For the text-containing cell, return its midpoint in [X, Y] coordinate format. 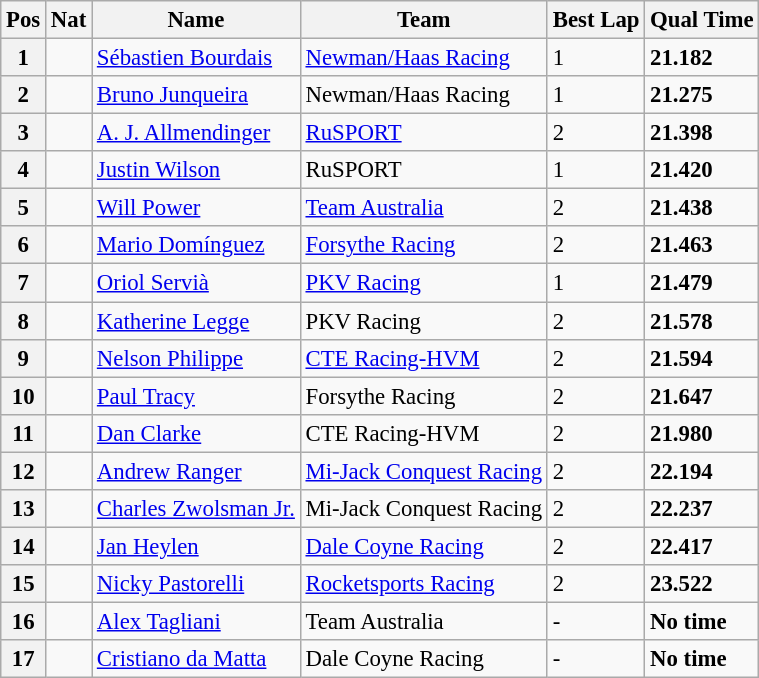
Will Power [196, 208]
9 [24, 358]
8 [24, 321]
Mario Domínguez [196, 245]
21.594 [702, 358]
3 [24, 133]
Best Lap [596, 20]
22.237 [702, 509]
16 [24, 621]
22.194 [702, 471]
Katherine Legge [196, 321]
Pos [24, 20]
21.479 [702, 283]
14 [24, 546]
22.417 [702, 546]
21.578 [702, 321]
21.463 [702, 245]
A. J. Allmendinger [196, 133]
21.398 [702, 133]
Nelson Philippe [196, 358]
13 [24, 509]
21.980 [702, 433]
10 [24, 396]
Justin Wilson [196, 170]
23.522 [702, 584]
7 [24, 283]
Andrew Ranger [196, 471]
Bruno Junqueira [196, 95]
Team [424, 20]
15 [24, 584]
Paul Tracy [196, 396]
Dan Clarke [196, 433]
Rocketsports Racing [424, 584]
5 [24, 208]
Oriol Servià [196, 283]
17 [24, 659]
Cristiano da Matta [196, 659]
Name [196, 20]
6 [24, 245]
21.438 [702, 208]
11 [24, 433]
21.275 [702, 95]
21.647 [702, 396]
Charles Zwolsman Jr. [196, 509]
Nicky Pastorelli [196, 584]
Alex Tagliani [196, 621]
12 [24, 471]
Qual Time [702, 20]
21.420 [702, 170]
Jan Heylen [196, 546]
21.182 [702, 58]
4 [24, 170]
Nat [69, 20]
Sébastien Bourdais [196, 58]
